Search for the cell housing the specified text and yield its (x, y) center coordinate. 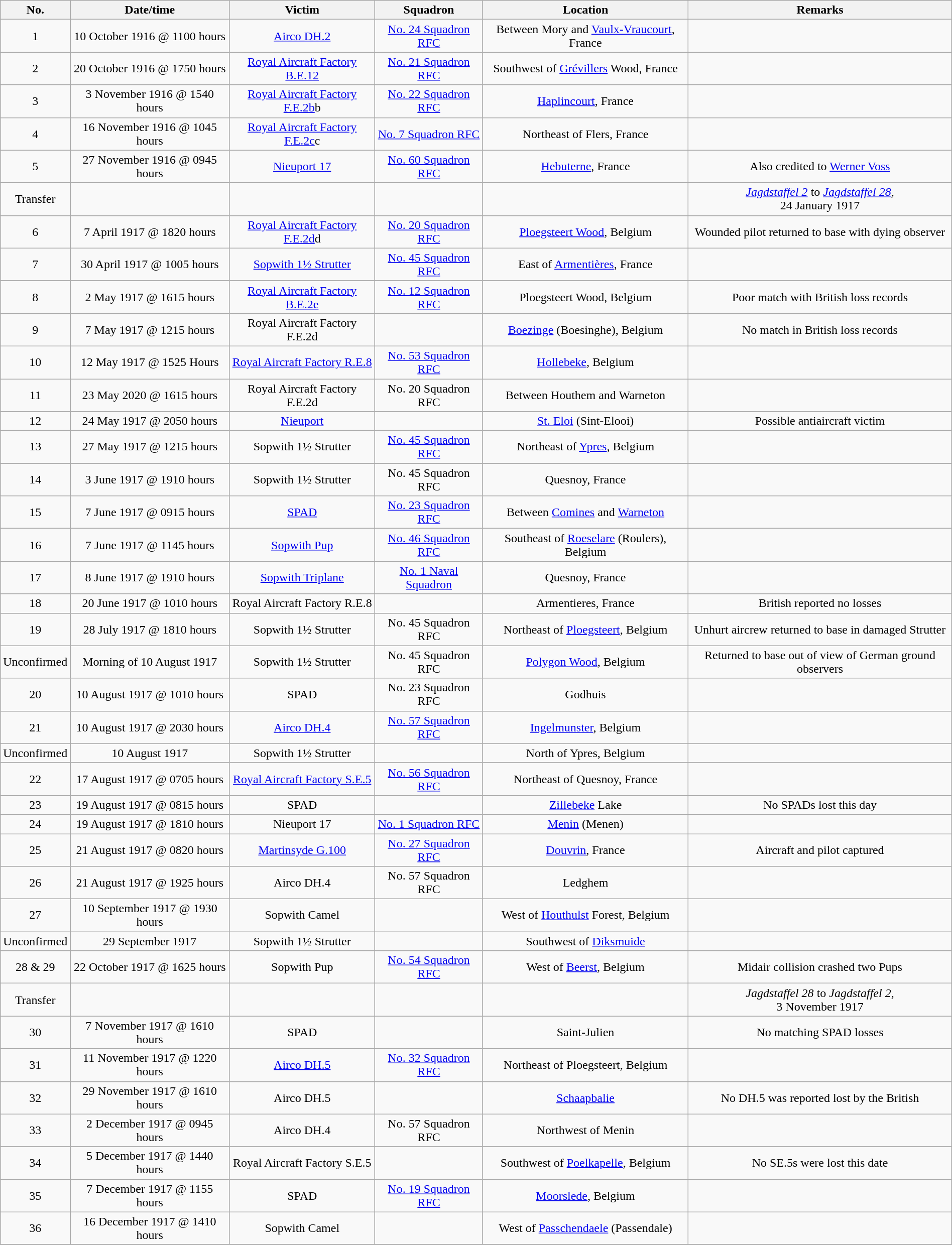
16 November 1916 @ 1045 hours (150, 134)
7 May 1917 @ 1215 hours (150, 329)
4 (35, 134)
Godhuis (585, 695)
31 (35, 1065)
Ledghem (585, 883)
West of Beerst, Belgium (585, 967)
No. 27 Squadron RFC (429, 849)
Aircraft and pilot captured (820, 849)
28 & 29 (35, 967)
Zillebeke Lake (585, 805)
5 (35, 167)
3 November 1916 @ 1540 hours (150, 101)
20 June 1917 @ 1010 hours (150, 603)
10 October 1916 @ 1100 hours (150, 36)
No match in British loss records (820, 329)
33 (35, 1131)
Unhurt aircrew returned to base in damaged Strutter (820, 630)
30 April 1917 @ 1005 hours (150, 264)
30 (35, 1032)
6 (35, 232)
Between Houthem and Warneton (585, 395)
17 (35, 577)
13 (35, 447)
Armentieres, France (585, 603)
29 November 1917 @ 1610 hours (150, 1097)
Royal Aircraft Factory F.E.2bb (302, 101)
No DH.5 was reported lost by the British (820, 1097)
7 November 1917 @ 1610 hours (150, 1032)
24 (35, 824)
No. 60 Squadron RFC (429, 167)
12 (35, 421)
Remarks (820, 10)
1 (35, 36)
11 November 1917 @ 1220 hours (150, 1065)
No. 56 Squadron RFC (429, 779)
14 (35, 480)
Menin (Menen) (585, 824)
No. 1 Naval Squadron (429, 577)
Northeast of Quesnoy, France (585, 779)
Haplincourt, France (585, 101)
Ingelmunster, Belgium (585, 727)
34 (35, 1163)
No. 32 Squadron RFC (429, 1065)
No. (35, 10)
Saint-Julien (585, 1032)
23 May 2020 @ 1615 hours (150, 395)
Date/time (150, 10)
Southwest of Grévillers Wood, France (585, 68)
10 August 1917 @ 2030 hours (150, 727)
North of Ypres, Belgium (585, 753)
Northeast of Flers, France (585, 134)
No SE.5s were lost this date (820, 1163)
8 June 1917 @ 1910 hours (150, 577)
Wounded pilot returned to base with dying observer (820, 232)
Royal Aircraft Factory F.E.2dd (302, 232)
Jagdstaffel 2 to Jagdstaffel 28, 24 January 1917 (820, 199)
Moorslede, Belgium (585, 1196)
11 (35, 395)
No. 46 Squadron RFC (429, 545)
Midair collision crashed two Pups (820, 967)
23 (35, 805)
Southwest of Diksmuide (585, 941)
7 April 1917 @ 1820 hours (150, 232)
21 August 1917 @ 0820 hours (150, 849)
7 June 1917 @ 0915 hours (150, 512)
West of Passchendaele (Passendale) (585, 1228)
12 May 1917 @ 1525 Hours (150, 362)
29 September 1917 (150, 941)
16 December 1917 @ 1410 hours (150, 1228)
21 August 1917 @ 1925 hours (150, 883)
Also credited to Werner Voss (820, 167)
West of Houthulst Forest, Belgium (585, 916)
Hollebeke, Belgium (585, 362)
Nieuport (302, 421)
Royal Aircraft Factory B.E.12 (302, 68)
Airco DH.2 (302, 36)
25 (35, 849)
19 (35, 630)
No. 19 Squadron RFC (429, 1196)
20 October 1916 @ 1750 hours (150, 68)
Royal Aircraft Factory F.E.2cc (302, 134)
7 June 1917 @ 1145 hours (150, 545)
28 July 1917 @ 1810 hours (150, 630)
9 (35, 329)
18 (35, 603)
2 May 1917 @ 1615 hours (150, 297)
Between Comines and Warneton (585, 512)
17 August 1917 @ 0705 hours (150, 779)
No. 53 Squadron RFC (429, 362)
7 (35, 264)
No matching SPAD losses (820, 1032)
20 (35, 695)
Morning of 10 August 1917 (150, 662)
Northwest of Menin (585, 1131)
British reported no losses (820, 603)
21 (35, 727)
27 November 1916 @ 0945 hours (150, 167)
Martinsyde G.100 (302, 849)
No. 21 Squadron RFC (429, 68)
15 (35, 512)
3 June 1917 @ 1910 hours (150, 480)
7 December 1917 @ 1155 hours (150, 1196)
No SPADs lost this day (820, 805)
Poor match with British loss records (820, 297)
36 (35, 1228)
2 (35, 68)
10 September 1917 @ 1930 hours (150, 916)
No. 7 Squadron RFC (429, 134)
No. 22 Squadron RFC (429, 101)
32 (35, 1097)
Jagdstaffel 28 to Jagdstaffel 2, 3 November 1917 (820, 1000)
22 (35, 779)
35 (35, 1196)
St. Eloi (Sint-Elooi) (585, 421)
3 (35, 101)
Schaapbalie (585, 1097)
22 October 1917 @ 1625 hours (150, 967)
Possible antiaircraft victim (820, 421)
10 August 1917 @ 1010 hours (150, 695)
Royal Aircraft Factory B.E.2e (302, 297)
Sopwith Triplane (302, 577)
2 December 1917 @ 0945 hours (150, 1131)
24 May 1917 @ 2050 hours (150, 421)
5 December 1917 @ 1440 hours (150, 1163)
No. 12 Squadron RFC (429, 297)
Northeast of Ypres, Belgium (585, 447)
Douvrin, France (585, 849)
26 (35, 883)
Between Mory and Vaulx-Vraucourt, France (585, 36)
No. 24 Squadron RFC (429, 36)
Returned to base out of view of German ground observers (820, 662)
Squadron (429, 10)
Location (585, 10)
10 (35, 362)
Boezinge (Boesinghe), Belgium (585, 329)
No. 54 Squadron RFC (429, 967)
27 (35, 916)
Polygon Wood, Belgium (585, 662)
Southeast of Roeselare (Roulers), Belgium (585, 545)
16 (35, 545)
19 August 1917 @ 0815 hours (150, 805)
10 August 1917 (150, 753)
Victim (302, 10)
No. 1 Squadron RFC (429, 824)
Southwest of Poelkapelle, Belgium (585, 1163)
27 May 1917 @ 1215 hours (150, 447)
19 August 1917 @ 1810 hours (150, 824)
Hebuterne, France (585, 167)
East of Armentières, France (585, 264)
8 (35, 297)
